Search for the cell housing the specified text and yield its (x, y) center coordinate. 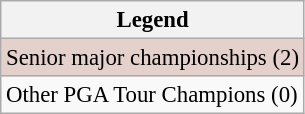
Legend (153, 20)
Senior major championships (2) (153, 58)
Other PGA Tour Champions (0) (153, 95)
